Output the (X, Y) coordinate of the center of the cell containing the given text.  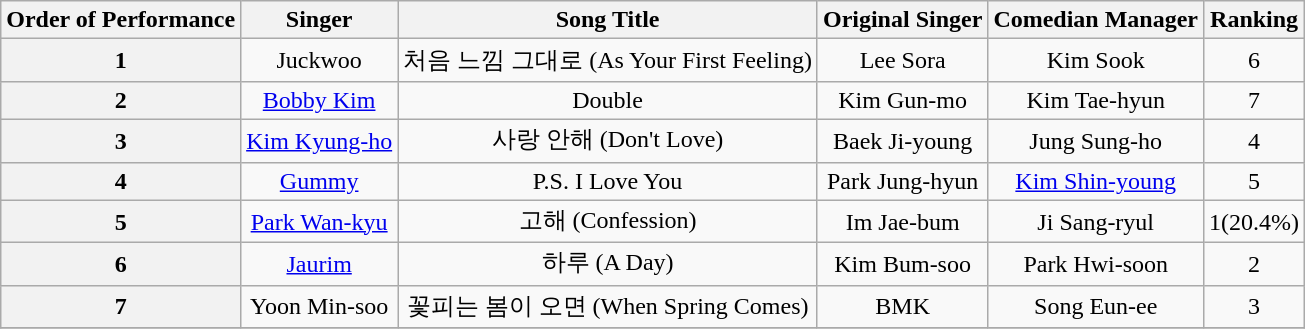
BMK (902, 306)
Baek Ji-young (902, 140)
Singer (320, 20)
Song Title (608, 20)
Order of Performance (121, 20)
Kim Shin-young (1096, 181)
Jaurim (320, 264)
1 (121, 60)
Double (608, 100)
고해 (Confession) (608, 222)
Park Jung-hyun (902, 181)
Bobby Kim (320, 100)
Comedian Manager (1096, 20)
Im Jae-bum (902, 222)
Kim Bum-soo (902, 264)
하루 (A Day) (608, 264)
Kim Tae-hyun (1096, 100)
Juckwoo (320, 60)
사랑 안해 (Don't Love) (608, 140)
처음 느낌 그대로 (As Your First Feeling) (608, 60)
Ji Sang-ryul (1096, 222)
Kim Sook (1096, 60)
Original Singer (902, 20)
Jung Sung-ho (1096, 140)
P.S. I Love You (608, 181)
Song Eun-ee (1096, 306)
Park Hwi-soon (1096, 264)
Lee Sora (902, 60)
Yoon Min-soo (320, 306)
Gummy (320, 181)
Kim Kyung-ho (320, 140)
꽃피는 봄이 오면 (When Spring Comes) (608, 306)
Park Wan-kyu (320, 222)
Kim Gun-mo (902, 100)
Ranking (1254, 20)
1(20.4%) (1254, 222)
